Scan for the cell matching the given text and deliver its (X, Y) coordinate at center. 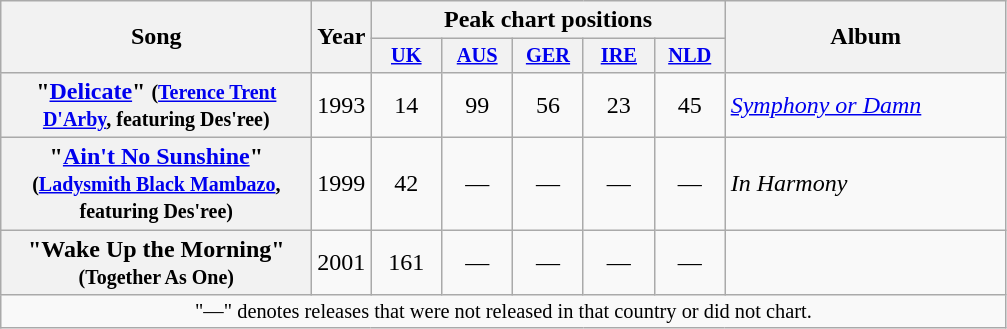
In Harmony (866, 184)
IRE (618, 56)
"Wake Up the Morning" (Together As One) (156, 262)
161 (406, 262)
"Delicate" (Terence Trent D'Arby, featuring Des'ree) (156, 104)
45 (690, 104)
GER (548, 56)
99 (478, 104)
1993 (342, 104)
"—" denotes releases that were not released in that country or did not chart. (504, 312)
Album (866, 37)
Symphony or Damn (866, 104)
23 (618, 104)
Song (156, 37)
UK (406, 56)
42 (406, 184)
Year (342, 37)
56 (548, 104)
NLD (690, 56)
Peak chart positions (548, 20)
"Ain't No Sunshine" (Ladysmith Black Mambazo, featuring Des'ree) (156, 184)
1999 (342, 184)
2001 (342, 262)
14 (406, 104)
AUS (478, 56)
